Scan for the cell matching the given text and deliver its (x, y) coordinate at center. 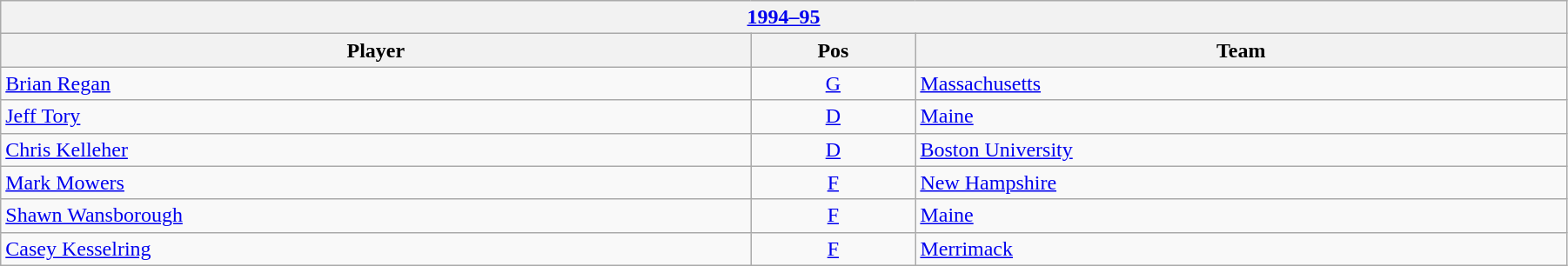
G (834, 83)
Shawn Wansborough (376, 216)
Brian Regan (376, 83)
New Hampshire (1241, 183)
Jeff Tory (376, 116)
Boston University (1241, 150)
Team (1241, 50)
Casey Kesselring (376, 249)
Massachusetts (1241, 83)
1994–95 (784, 17)
Mark Mowers (376, 183)
Pos (834, 50)
Chris Kelleher (376, 150)
Merrimack (1241, 249)
Player (376, 50)
